Return [x, y] of the center of cell containing provided text 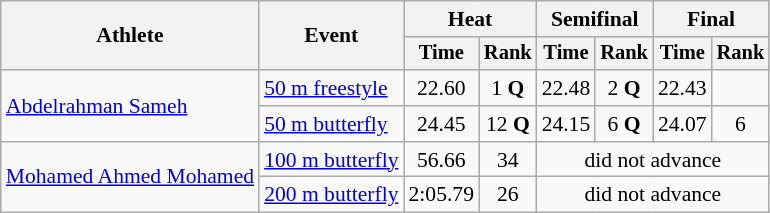
Event [331, 36]
100 m butterfly [331, 160]
Mohamed Ahmed Mohamed [130, 178]
200 m butterfly [331, 195]
24.07 [682, 124]
50 m freestyle [331, 88]
22.43 [682, 88]
Abdelrahman Sameh [130, 106]
56.66 [442, 160]
1 Q [508, 88]
2 Q [624, 88]
Heat [470, 19]
50 m butterfly [331, 124]
6 [741, 124]
Final [711, 19]
12 Q [508, 124]
24.45 [442, 124]
22.48 [566, 88]
Athlete [130, 36]
2:05.79 [442, 195]
22.60 [442, 88]
6 Q [624, 124]
26 [508, 195]
24.15 [566, 124]
Semifinal [595, 19]
34 [508, 160]
